Locate the cell with the specified text and output its (X, Y) center coordinate. 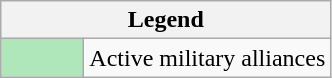
Legend (166, 20)
Active military alliances (208, 58)
